Scan for the cell matching the given text and deliver its (X, Y) coordinate at center. 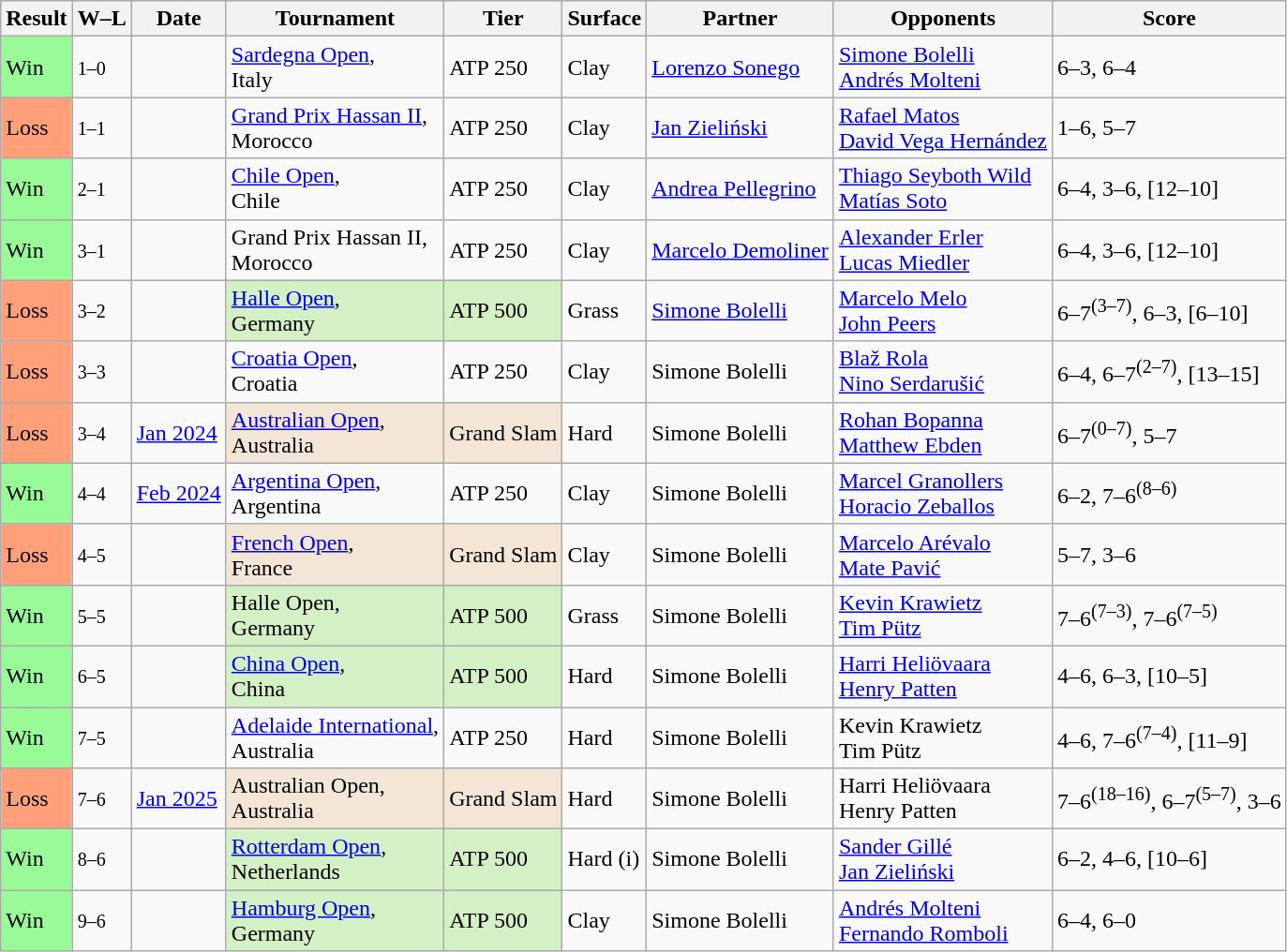
Marcelo Melo John Peers (943, 311)
7–6(18–16), 6–7(5–7), 3–6 (1170, 798)
3–1 (101, 249)
Grand Prix Hassan II, Morocco (335, 249)
9–6 (101, 920)
8–6 (101, 860)
Marcel Granollers Horacio Zeballos (943, 493)
2–1 (101, 189)
4–5 (101, 555)
Feb 2024 (178, 493)
Marcelo Arévalo Mate Pavić (943, 555)
Grand Prix Hassan II,Morocco (335, 127)
6–2, 4–6, [10–6] (1170, 860)
6–5 (101, 677)
3–3 (101, 371)
Tournament (335, 19)
Alexander Erler Lucas Miedler (943, 249)
Jan 2024 (178, 433)
Rohan Bopanna Matthew Ebden (943, 433)
W–L (101, 19)
Simone Bolelli Andrés Molteni (943, 67)
Hamburg Open,Germany (335, 920)
5–5 (101, 615)
Croatia Open,Croatia (335, 371)
French Open,France (335, 555)
Sardegna Open, Italy (335, 67)
Argentina Open,Argentina (335, 493)
Jan 2025 (178, 798)
Result (37, 19)
Partner (741, 19)
3–2 (101, 311)
1–0 (101, 67)
Score (1170, 19)
Blaž Rola Nino Serdarušić (943, 371)
Date (178, 19)
1–6, 5–7 (1170, 127)
Lorenzo Sonego (741, 67)
6–7(3–7), 6–3, [6–10] (1170, 311)
Hard (i) (605, 860)
6–2, 7–6(8–6) (1170, 493)
7–6 (101, 798)
Andrés Molteni Fernando Romboli (943, 920)
Opponents (943, 19)
3–4 (101, 433)
6–4, 6–0 (1170, 920)
6–7(0–7), 5–7 (1170, 433)
1–1 (101, 127)
Tier (503, 19)
6–3, 6–4 (1170, 67)
Thiago Seyboth Wild Matías Soto (943, 189)
Sander Gillé Jan Zieliński (943, 860)
4–4 (101, 493)
7–5 (101, 736)
Adelaide International,Australia (335, 736)
Andrea Pellegrino (741, 189)
4–6, 6–3, [10–5] (1170, 677)
Marcelo Demoliner (741, 249)
Chile Open,Chile (335, 189)
Jan Zieliński (741, 127)
Surface (605, 19)
China Open,China (335, 677)
Rafael Matos David Vega Hernández (943, 127)
5–7, 3–6 (1170, 555)
7–6(7–3), 7–6(7–5) (1170, 615)
4–6, 7–6(7–4), [11–9] (1170, 736)
6–4, 6–7(2–7), [13–15] (1170, 371)
Rotterdam Open,Netherlands (335, 860)
